Identify which cell holds the provided text, then report its [X, Y] central coordinate. 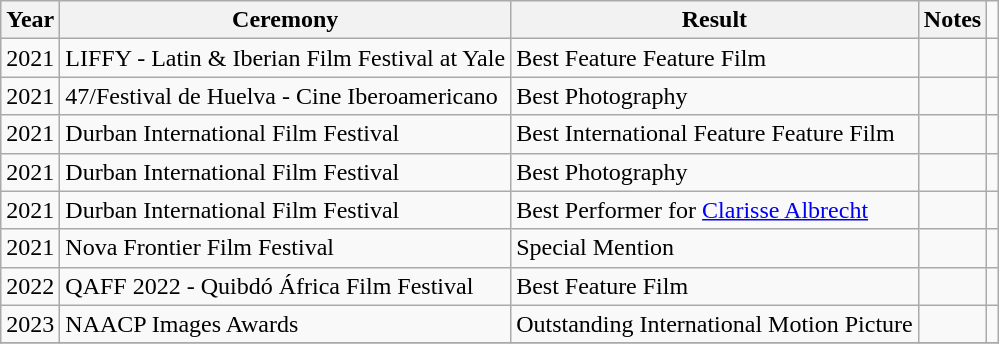
Year [30, 20]
Result [715, 20]
Nova Frontier Film Festival [286, 248]
Notes [952, 20]
Best International Feature Feature Film [715, 134]
Ceremony [286, 20]
47/Festival de Huelva - Cine Iberoamericano [286, 96]
QAFF 2022 - Quibdó África Film Festival [286, 286]
2023 [30, 324]
Outstanding International Motion Picture [715, 324]
NAACP Images Awards [286, 324]
2022 [30, 286]
LIFFY - Latin & Iberian Film Festival at Yale [286, 58]
Best Performer for Clarisse Albrecht [715, 210]
Special Mention [715, 248]
Best Feature Feature Film [715, 58]
Best Feature Film [715, 286]
